From the cell containing the given text, extract its center point as (X, Y) coordinate. 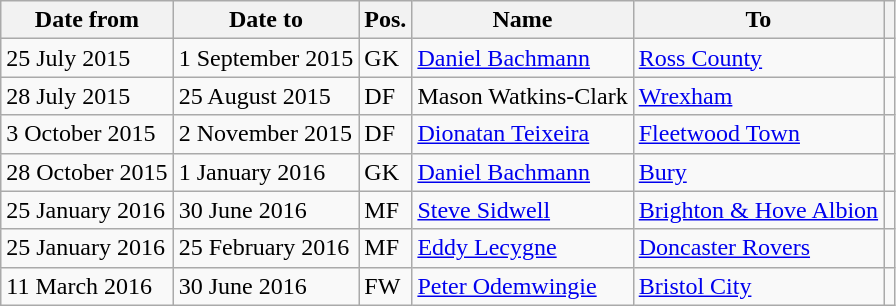
Eddy Lecygne (522, 248)
Steve Sidwell (522, 210)
To (758, 20)
25 July 2015 (87, 58)
Fleetwood Town (758, 134)
1 January 2016 (266, 172)
Doncaster Rovers (758, 248)
Pos. (386, 20)
Date from (87, 20)
Mason Watkins-Clark (522, 96)
Name (522, 20)
Date to (266, 20)
25 August 2015 (266, 96)
1 September 2015 (266, 58)
2 November 2015 (266, 134)
Wrexham (758, 96)
Bury (758, 172)
FW (386, 286)
Peter Odemwingie (522, 286)
Dionatan Teixeira (522, 134)
11 March 2016 (87, 286)
Ross County (758, 58)
28 October 2015 (87, 172)
Brighton & Hove Albion (758, 210)
Bristol City (758, 286)
3 October 2015 (87, 134)
28 July 2015 (87, 96)
25 February 2016 (266, 248)
